Provide the (x, y) coordinate of the cell's center where the given text is located.  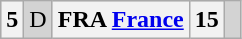
5 (12, 20)
15 (206, 20)
D (38, 20)
FRA France (120, 20)
